Return the (X, Y) coordinate for the center point of the cell that contains the specified text.  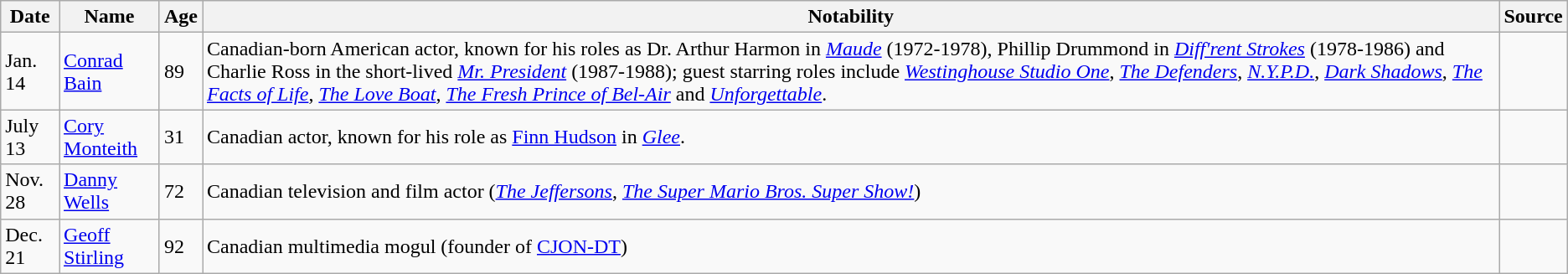
72 (181, 191)
Source (1533, 17)
31 (181, 137)
Geoff Stirling (110, 246)
July 13 (30, 137)
92 (181, 246)
Jan. 14 (30, 71)
Canadian actor, known for his role as Finn Hudson in Glee. (851, 137)
Age (181, 17)
Notability (851, 17)
Nov. 28 (30, 191)
Canadian multimedia mogul (founder of CJON-DT) (851, 246)
Cory Monteith (110, 137)
Canadian television and film actor (The Jeffersons, The Super Mario Bros. Super Show!) (851, 191)
Date (30, 17)
Conrad Bain (110, 71)
Name (110, 17)
Danny Wells (110, 191)
89 (181, 71)
Dec. 21 (30, 246)
